Capture the cell that displays the provided text and extract its [X, Y] central coordinate. 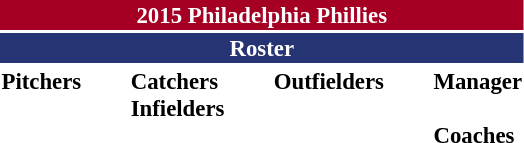
Roster [262, 48]
2015 Philadelphia Phillies [262, 15]
